Extract the (x, y) coordinate from the center of the cell holding the provided text.  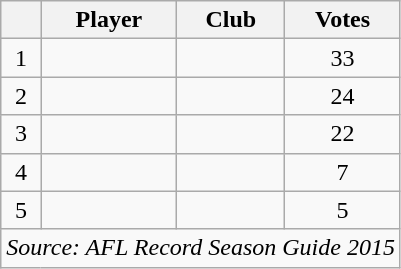
Votes (343, 20)
22 (343, 134)
Club (231, 20)
Source: AFL Record Season Guide 2015 (201, 248)
7 (343, 172)
3 (21, 134)
1 (21, 58)
4 (21, 172)
Player (109, 20)
2 (21, 96)
33 (343, 58)
24 (343, 96)
